From the cell containing the given text, extract its center point as (X, Y) coordinate. 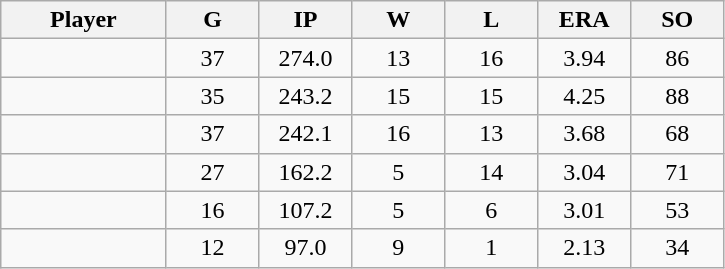
71 (678, 172)
86 (678, 58)
242.1 (306, 134)
3.04 (584, 172)
SO (678, 20)
107.2 (306, 210)
12 (212, 248)
1 (492, 248)
274.0 (306, 58)
W (398, 20)
G (212, 20)
53 (678, 210)
3.68 (584, 134)
88 (678, 96)
14 (492, 172)
27 (212, 172)
34 (678, 248)
ERA (584, 20)
Player (84, 20)
97.0 (306, 248)
68 (678, 134)
9 (398, 248)
3.94 (584, 58)
3.01 (584, 210)
2.13 (584, 248)
243.2 (306, 96)
L (492, 20)
4.25 (584, 96)
6 (492, 210)
35 (212, 96)
IP (306, 20)
162.2 (306, 172)
